Return [x, y] of the center of cell containing provided text 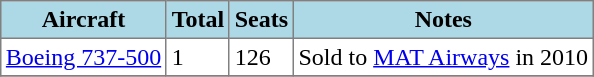
Notes [443, 20]
Seats [261, 20]
126 [261, 57]
Boeing 737-500 [84, 57]
Aircraft [84, 20]
Total [198, 20]
1 [198, 57]
Sold to MAT Airways in 2010 [443, 57]
